For the text-containing cell, return its midpoint in [X, Y] coordinate format. 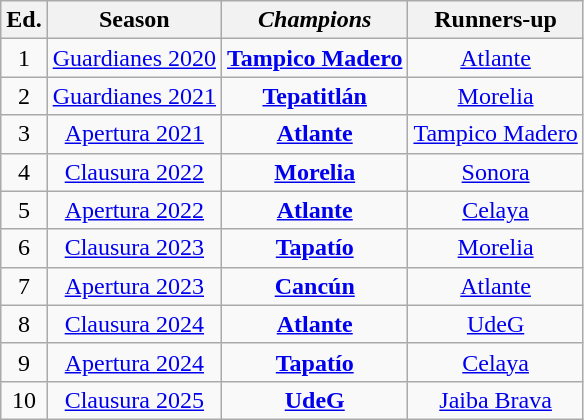
Clausura 2024 [134, 324]
Guardianes 2021 [134, 96]
Season [134, 20]
Jaiba Brava [496, 400]
6 [24, 248]
2 [24, 96]
Apertura 2023 [134, 286]
5 [24, 210]
Clausura 2025 [134, 400]
10 [24, 400]
Champions [315, 20]
Cancún [315, 286]
Apertura 2022 [134, 210]
Apertura 2021 [134, 134]
8 [24, 324]
9 [24, 362]
3 [24, 134]
1 [24, 58]
Clausura 2022 [134, 172]
Runners-up [496, 20]
4 [24, 172]
Tepatitlán [315, 96]
Guardianes 2020 [134, 58]
Clausura 2023 [134, 248]
Sonora [496, 172]
Ed. [24, 20]
7 [24, 286]
Apertura 2024 [134, 362]
